Return (x, y) of the center of cell containing provided text 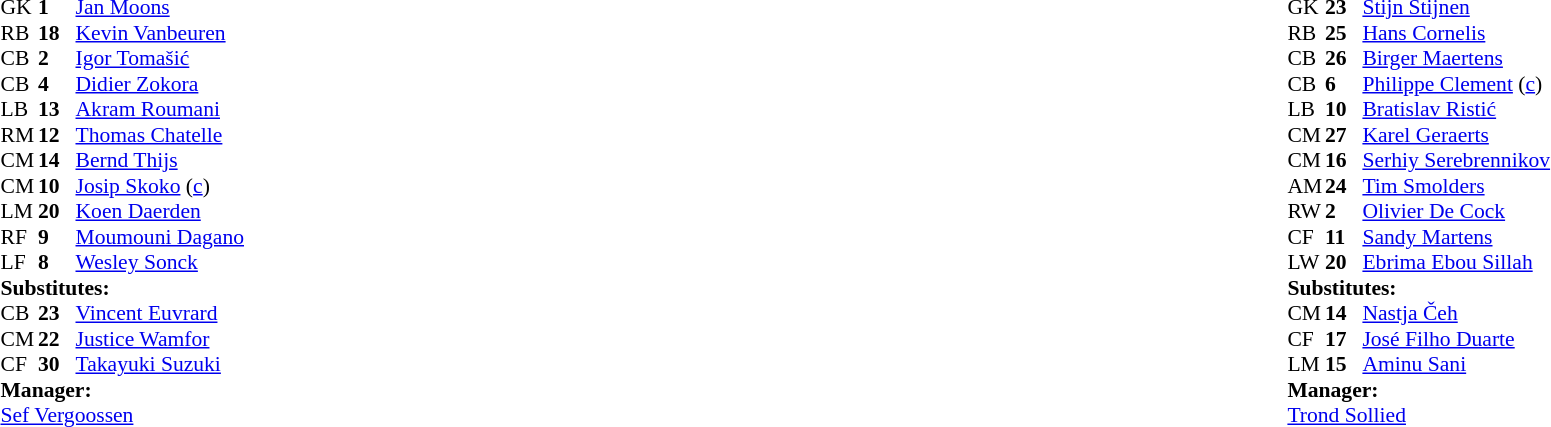
Tim Smolders (1456, 186)
18 (57, 33)
Igor Tomašić (160, 59)
Philippe Clement (c) (1456, 84)
16 (1344, 161)
Bratislav Ristić (1456, 109)
22 (57, 339)
Birger Maertens (1456, 59)
LF (19, 263)
RW (1306, 211)
LW (1306, 263)
Aminu Sani (1456, 365)
Sandy Martens (1456, 237)
RM (19, 135)
Josip Skoko (c) (160, 186)
23 (57, 313)
9 (57, 237)
José Filho Duarte (1456, 339)
Takayuki Suzuki (160, 365)
Justice Wamfor (160, 339)
RF (19, 237)
30 (57, 365)
13 (57, 109)
Karel Geraerts (1456, 135)
Vincent Euvrard (160, 313)
Kevin Vanbeuren (160, 33)
6 (1344, 84)
Moumouni Dagano (160, 237)
27 (1344, 135)
Nastja Čeh (1456, 313)
24 (1344, 186)
Akram Roumani (160, 109)
11 (1344, 237)
17 (1344, 339)
Koen Daerden (160, 211)
4 (57, 84)
Didier Zokora (160, 84)
Serhiy Serebrennikov (1456, 161)
Ebrima Ebou Sillah (1456, 263)
26 (1344, 59)
Hans Cornelis (1456, 33)
Olivier De Cock (1456, 211)
12 (57, 135)
15 (1344, 365)
8 (57, 263)
AM (1306, 186)
Thomas Chatelle (160, 135)
Bernd Thijs (160, 161)
Wesley Sonck (160, 263)
25 (1344, 33)
